Extract the (X, Y) coordinate from the center of the cell holding the provided text.  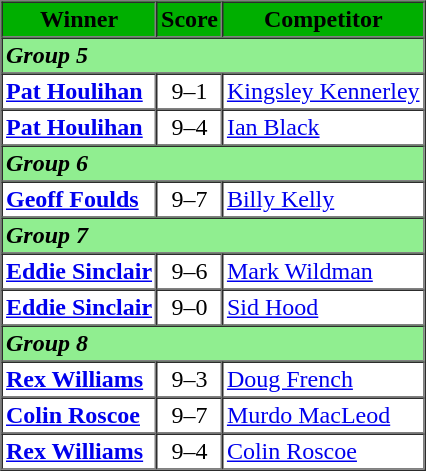
Doug French (323, 380)
Mark Wildman (323, 272)
Sid Hood (323, 308)
9–1 (190, 92)
Group 5 (214, 56)
9–3 (190, 380)
Winner (80, 20)
Geoff Foulds (80, 200)
Group 6 (214, 164)
9–6 (190, 272)
Group 7 (214, 236)
Competitor (323, 20)
Billy Kelly (323, 200)
Score (190, 20)
9–0 (190, 308)
Murdo MacLeod (323, 416)
Kingsley Kennerley (323, 92)
Ian Black (323, 128)
Group 8 (214, 344)
